Search for the cell housing the specified text and yield its (X, Y) center coordinate. 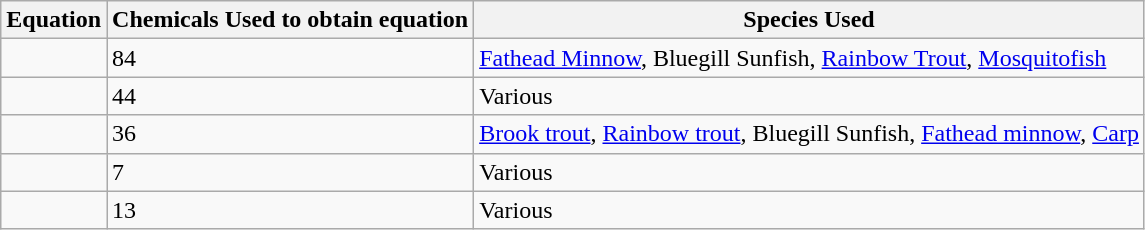
44 (290, 96)
84 (290, 58)
7 (290, 172)
36 (290, 134)
13 (290, 210)
Chemicals Used to obtain equation (290, 20)
Brook trout, Rainbow trout, Bluegill Sunfish, Fathead minnow, Carp (810, 134)
Species Used (810, 20)
Fathead Minnow, Bluegill Sunfish, Rainbow Trout, Mosquitofish (810, 58)
Equation (54, 20)
